Identify which cell holds the provided text, then report its [X, Y] central coordinate. 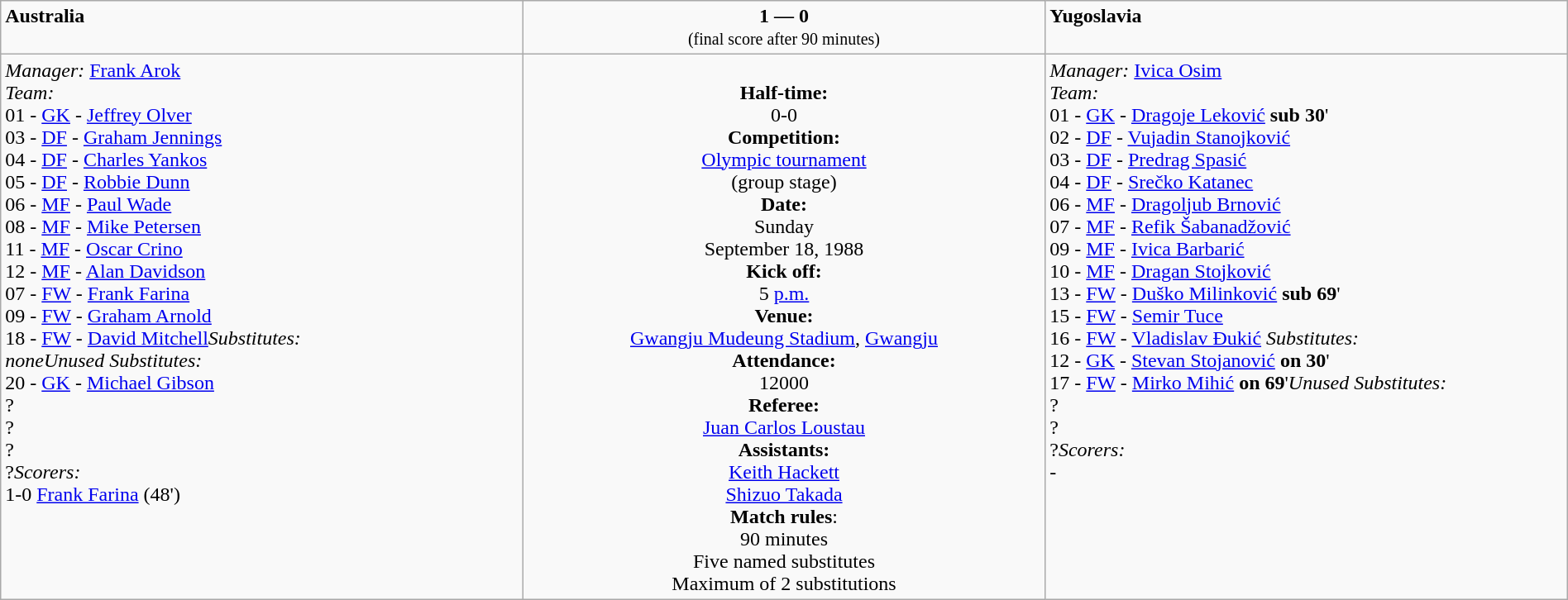
Yugoslavia [1307, 28]
Australia [262, 28]
1 — 0(final score after 90 minutes) [784, 28]
